Scan for the cell matching the given text and deliver its [x, y] coordinate at center. 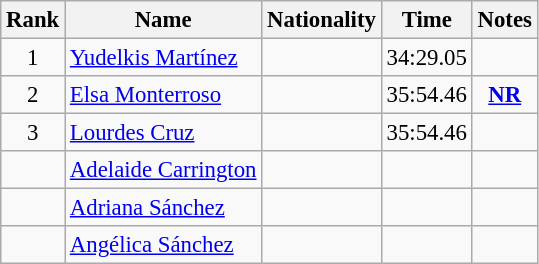
Notes [504, 20]
Adelaide Carrington [164, 170]
3 [33, 133]
1 [33, 58]
Nationality [322, 20]
Lourdes Cruz [164, 133]
Yudelkis Martínez [164, 58]
34:29.05 [426, 58]
Adriana Sánchez [164, 208]
Time [426, 20]
2 [33, 95]
Elsa Monterroso [164, 95]
Rank [33, 20]
Name [164, 20]
Angélica Sánchez [164, 245]
NR [504, 95]
